Capture the cell that displays the provided text and extract its [x, y] central coordinate. 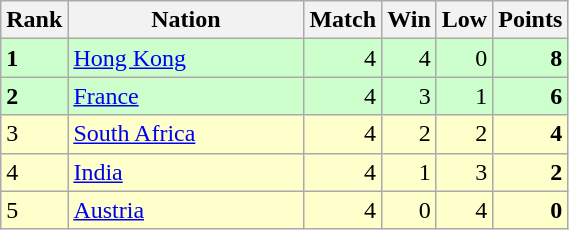
France [186, 96]
Hong Kong [186, 58]
South Africa [186, 134]
5 [34, 210]
Austria [186, 210]
India [186, 172]
Match [343, 20]
Nation [186, 20]
8 [530, 58]
Points [530, 20]
Win [410, 20]
6 [530, 96]
Rank [34, 20]
Low [464, 20]
